Search for the cell housing the specified text and yield its [x, y] center coordinate. 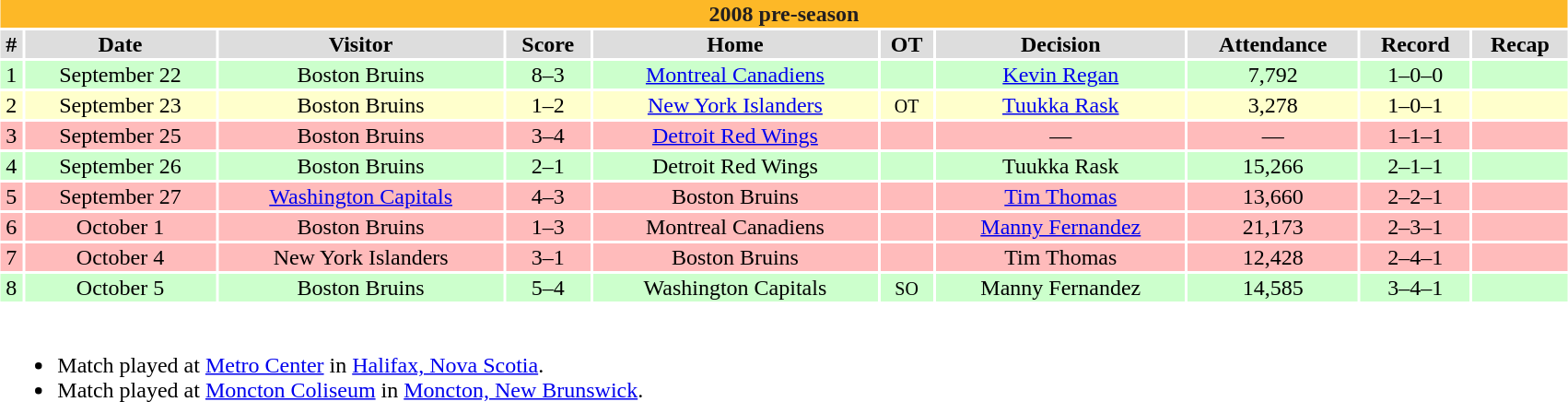
September 27 [121, 196]
12,428 [1273, 257]
15,266 [1273, 166]
Score [548, 44]
October 5 [121, 288]
2–1 [548, 166]
Home [735, 44]
Decision [1061, 44]
October 4 [121, 257]
1–0–1 [1415, 105]
2 [11, 105]
Record [1415, 44]
# [11, 44]
September 23 [121, 105]
21,173 [1273, 227]
September 26 [121, 166]
Kevin Regan [1061, 75]
2008 pre-season [784, 14]
2–2–1 [1415, 196]
14,585 [1273, 288]
6 [11, 227]
2–3–1 [1415, 227]
Date [121, 44]
1–1–1 [1415, 136]
October 1 [121, 227]
1 [11, 75]
Visitor [361, 44]
3–1 [548, 257]
1–2 [548, 105]
Recap [1520, 44]
SO [907, 288]
7 [11, 257]
3,278 [1273, 105]
4–3 [548, 196]
2–1–1 [1415, 166]
September 22 [121, 75]
5–4 [548, 288]
2–4–1 [1415, 257]
4 [11, 166]
8 [11, 288]
1–3 [548, 227]
3–4 [548, 136]
3–4–1 [1415, 288]
5 [11, 196]
Attendance [1273, 44]
13,660 [1273, 196]
September 25 [121, 136]
1–0–0 [1415, 75]
3 [11, 136]
8–3 [548, 75]
7,792 [1273, 75]
